Capture the cell that displays the provided text and extract its (x, y) central coordinate. 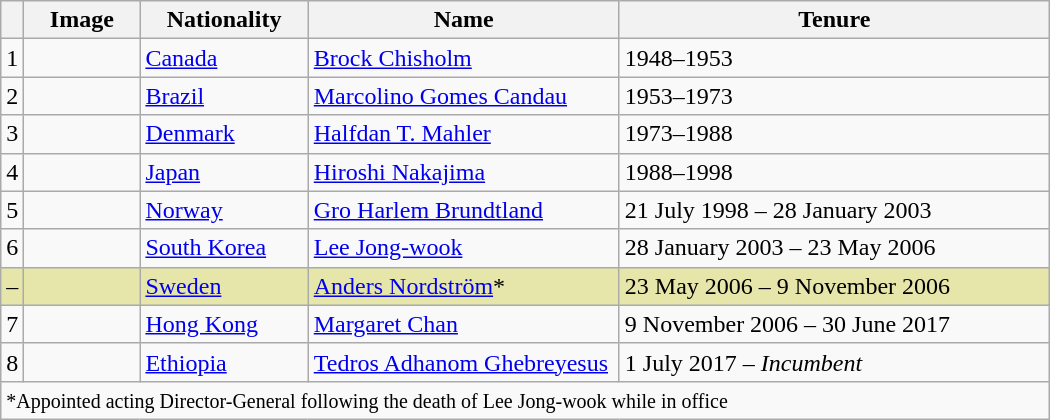
28 January 2003 – 23 May 2006 (834, 248)
Gro Harlem Brundtland (464, 210)
Brazil (224, 96)
Sweden (224, 286)
1948–1953 (834, 58)
9 November 2006 – 30 June 2017 (834, 324)
Norway (224, 210)
Canada (224, 58)
3 (12, 134)
Marcolino Gomes Candau (464, 96)
*Appointed acting Director-General following the death of Lee Jong-wook while in office (525, 400)
South Korea (224, 248)
1 July 2017 – Incumbent (834, 362)
7 (12, 324)
Margaret Chan (464, 324)
23 May 2006 – 9 November 2006 (834, 286)
Anders Nordström* (464, 286)
Name (464, 20)
Brock Chisholm (464, 58)
– (12, 286)
Halfdan T. Mahler (464, 134)
Lee Jong-wook (464, 248)
4 (12, 172)
Image (82, 20)
Japan (224, 172)
21 July 1998 – 28 January 2003 (834, 210)
Tedros Adhanom Ghebreyesus (464, 362)
Nationality (224, 20)
1973–1988 (834, 134)
Hong Kong (224, 324)
1953–1973 (834, 96)
6 (12, 248)
Hiroshi Nakajima (464, 172)
Ethiopia (224, 362)
8 (12, 362)
Tenure (834, 20)
2 (12, 96)
1 (12, 58)
1988–1998 (834, 172)
5 (12, 210)
Denmark (224, 134)
